Locate the cell with the specified text and output its [X, Y] center coordinate. 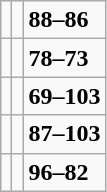
78–73 [64, 58]
88–86 [64, 20]
87–103 [64, 134]
69–103 [64, 96]
96–82 [64, 172]
